Scan for the cell matching the given text and deliver its [x, y] coordinate at center. 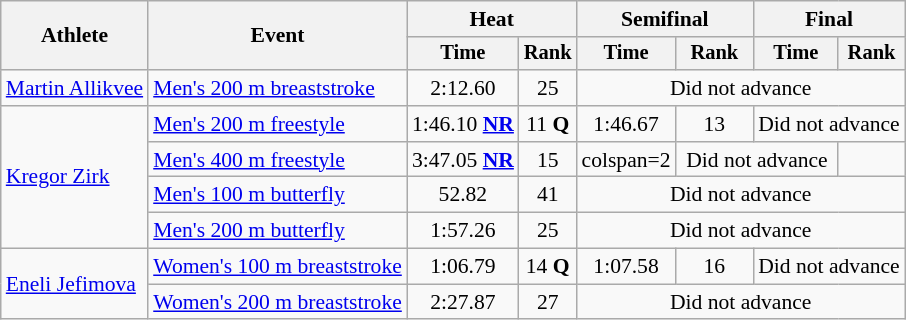
Women's 100 m breaststroke [278, 267]
3:47.05 NR [463, 160]
52.82 [463, 195]
Men's 100 m butterfly [278, 195]
14 Q [548, 267]
Men's 400 m freestyle [278, 160]
Men's 200 m butterfly [278, 231]
16 [715, 267]
1:06.79 [463, 267]
1:46.10 NR [463, 124]
11 Q [548, 124]
Men's 200 m freestyle [278, 124]
Men's 200 m breaststroke [278, 88]
Martin Allikvee [74, 88]
15 [548, 160]
Eneli Jefimova [74, 284]
1:07.58 [626, 267]
Athlete [74, 36]
2:27.87 [463, 302]
27 [548, 302]
Women's 200 m breaststroke [278, 302]
Final [829, 19]
13 [715, 124]
1:46.67 [626, 124]
colspan=2 [626, 160]
2:12.60 [463, 88]
Kregor Zirk [74, 177]
41 [548, 195]
Heat [492, 19]
1:57.26 [463, 231]
Semifinal [666, 19]
Event [278, 36]
